Detect which cell encompasses the target text, then output its (x, y) center coordinate. 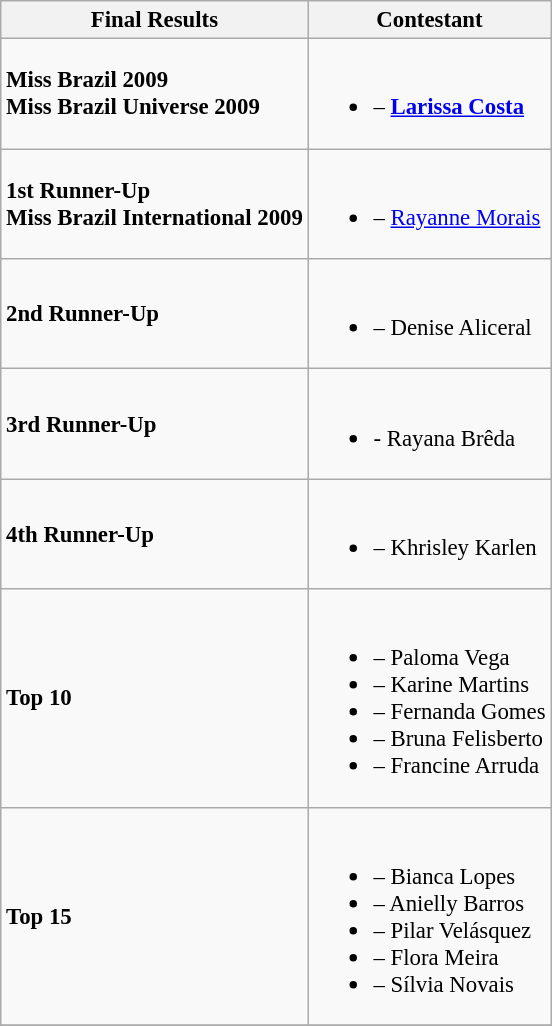
– Rayanne Morais (430, 204)
- Rayana Brêda (430, 424)
– Khrisley Karlen (430, 534)
1st Runner-UpMiss Brazil International 2009 (154, 204)
– Bianca Lopes – Anielly Barros – Pilar Velásquez – Flora Meira – Sílvia Novais (430, 916)
– Larissa Costa (430, 94)
Contestant (430, 20)
– Paloma Vega – Karine Martins – Fernanda Gomes – Bruna Felisberto – Francine Arruda (430, 698)
Top 15 (154, 916)
Miss Brazil 2009Miss Brazil Universe 2009 (154, 94)
Final Results (154, 20)
4th Runner-Up (154, 534)
– Denise Aliceral (430, 314)
2nd Runner-Up (154, 314)
3rd Runner-Up (154, 424)
Top 10 (154, 698)
